Locate the cell with the specified text and output its [x, y] center coordinate. 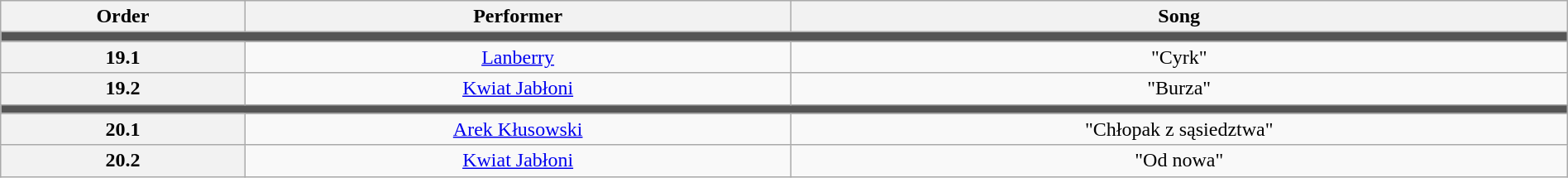
"Od nowa" [1179, 161]
Song [1179, 17]
"Cyrk" [1179, 57]
"Chłopak z sąsiedztwa" [1179, 129]
20.2 [122, 161]
19.1 [122, 57]
Arek Kłusowski [518, 129]
19.2 [122, 89]
20.1 [122, 129]
Lanberry [518, 57]
Order [122, 17]
Performer [518, 17]
"Burza" [1179, 89]
